Scan for the cell matching the given text and deliver its [X, Y] coordinate at center. 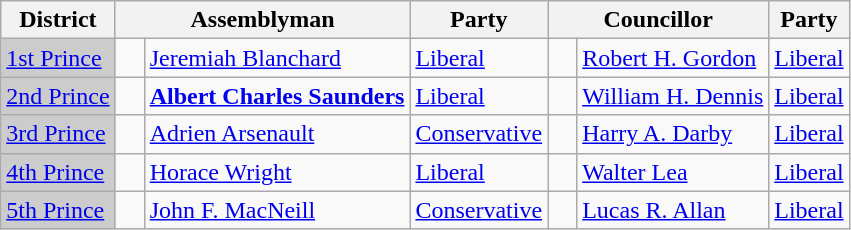
1st Prince [58, 58]
Horace Wright [277, 172]
District [58, 20]
Robert H. Gordon [673, 58]
Harry A. Darby [673, 134]
Lucas R. Allan [673, 210]
3rd Prince [58, 134]
Jeremiah Blanchard [277, 58]
Albert Charles Saunders [277, 96]
Walter Lea [673, 172]
Adrien Arsenault [277, 134]
5th Prince [58, 210]
Councillor [658, 20]
John F. MacNeill [277, 210]
Assemblyman [262, 20]
4th Prince [58, 172]
William H. Dennis [673, 96]
2nd Prince [58, 96]
